From the cell containing the given text, extract its center point as (x, y) coordinate. 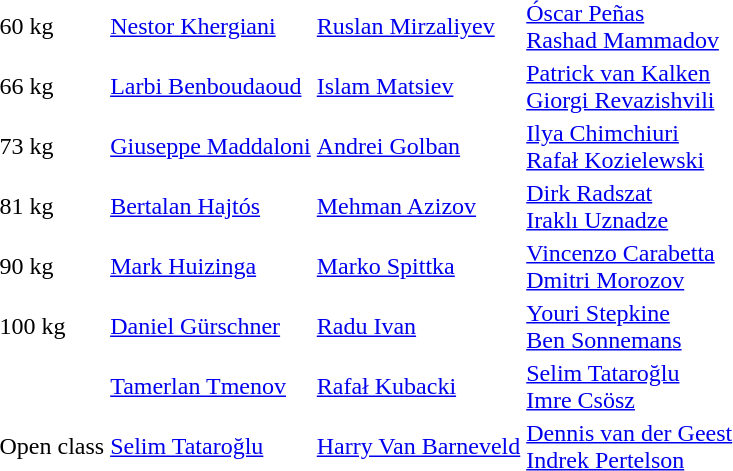
Mark Huizinga (211, 266)
Islam Matsiev (418, 86)
Marko Spittka (418, 266)
Tamerlan Tmenov (211, 386)
Bertalan Hajtós (211, 206)
Daniel Gürschner (211, 326)
Larbi Benboudaoud (211, 86)
Radu Ivan (418, 326)
Andrei Golban (418, 146)
Giuseppe Maddaloni (211, 146)
Mehman Azizov (418, 206)
Rafał Kubacki (418, 386)
